Extract the [X, Y] coordinate from the center of the cell holding the provided text.  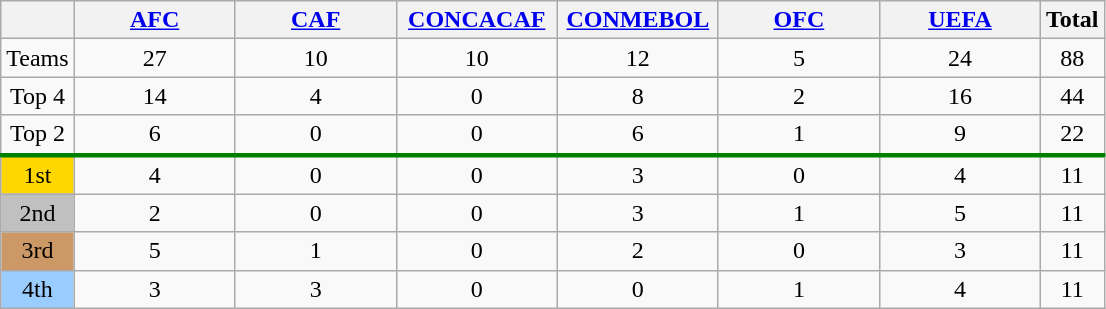
4th [38, 289]
8 [638, 96]
9 [960, 135]
14 [154, 96]
AFC [154, 20]
OFC [798, 20]
CONMEBOL [638, 20]
1st [38, 174]
Top 4 [38, 96]
3rd [38, 251]
27 [154, 58]
2nd [38, 213]
16 [960, 96]
CONCACAF [476, 20]
Total [1072, 20]
Teams [38, 58]
88 [1072, 58]
12 [638, 58]
22 [1072, 135]
Top 2 [38, 135]
24 [960, 58]
CAF [316, 20]
UEFA [960, 20]
44 [1072, 96]
